For the text-containing cell, return its midpoint in [X, Y] coordinate format. 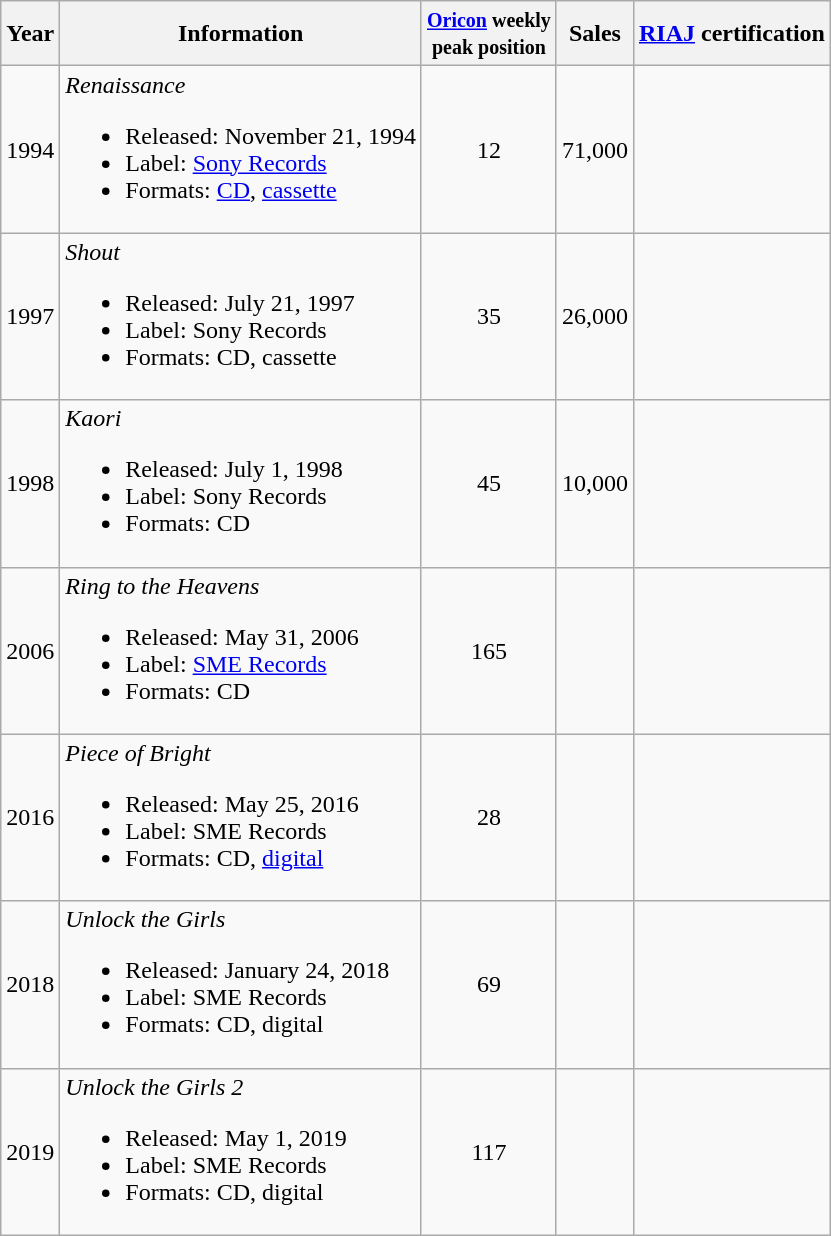
Oricon weeklypeak position [488, 34]
Information [241, 34]
2006 [30, 650]
10,000 [594, 484]
Year [30, 34]
28 [488, 818]
ShoutReleased: July 21, 1997Label: Sony RecordsFormats: CD, cassette [241, 316]
71,000 [594, 150]
2016 [30, 818]
Piece of BrightReleased: May 25, 2016Label: SME RecordsFormats: CD, digital [241, 818]
2018 [30, 984]
35 [488, 316]
Ring to the HeavensReleased: May 31, 2006Label: SME RecordsFormats: CD [241, 650]
Sales [594, 34]
RIAJ certification [732, 34]
45 [488, 484]
1997 [30, 316]
117 [488, 1152]
165 [488, 650]
1998 [30, 484]
12 [488, 150]
RenaissanceReleased: November 21, 1994Label: Sony RecordsFormats: CD, cassette [241, 150]
2019 [30, 1152]
KaoriReleased: July 1, 1998Label: Sony RecordsFormats: CD [241, 484]
69 [488, 984]
1994 [30, 150]
Unlock the GirlsReleased: January 24, 2018Label: SME RecordsFormats: CD, digital [241, 984]
26,000 [594, 316]
Unlock the Girls 2Released: May 1, 2019Label: SME RecordsFormats: CD, digital [241, 1152]
